Locate the cell with the specified text and output its [x, y] center coordinate. 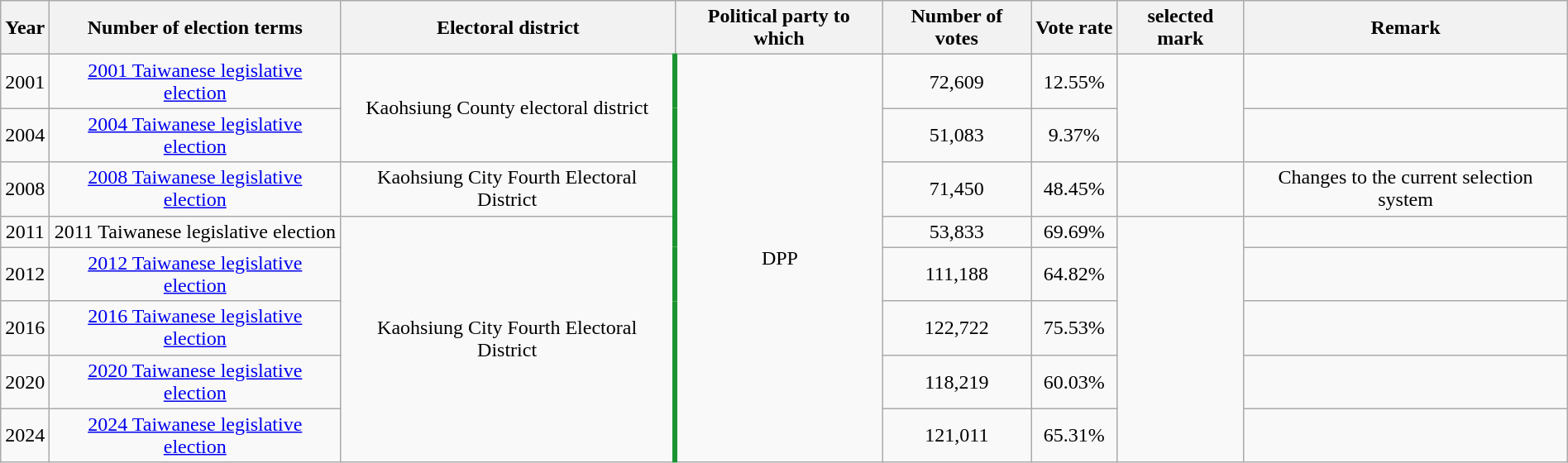
2008 [25, 189]
121,011 [957, 435]
2024 Taiwanese legislative election [195, 435]
2011 [25, 231]
2020 Taiwanese legislative election [195, 382]
2001 Taiwanese legislative election [195, 81]
2024 [25, 435]
53,833 [957, 231]
Changes to the current selection system [1406, 189]
Electoral district [508, 28]
Vote rate [1074, 28]
Remark [1406, 28]
9.37% [1074, 136]
51,083 [957, 136]
64.82% [1074, 274]
Number of votes [957, 28]
75.53% [1074, 327]
Year [25, 28]
48.45% [1074, 189]
2016 Taiwanese legislative election [195, 327]
2016 [25, 327]
122,722 [957, 327]
72,609 [957, 81]
2004 [25, 136]
2011 Taiwanese legislative election [195, 231]
2004 Taiwanese legislative election [195, 136]
2001 [25, 81]
Kaohsiung County electoral district [508, 108]
71,450 [957, 189]
selected mark [1181, 28]
60.03% [1074, 382]
2012 [25, 274]
Number of election terms [195, 28]
12.55% [1074, 81]
69.69% [1074, 231]
118,219 [957, 382]
Political party to which [779, 28]
2008 Taiwanese legislative election [195, 189]
DPP [779, 259]
65.31% [1074, 435]
2020 [25, 382]
2012 Taiwanese legislative election [195, 274]
111,188 [957, 274]
